Identify which cell holds the provided text, then report its (X, Y) central coordinate. 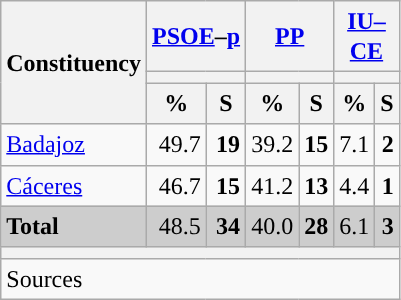
Constituency (74, 62)
48.5 (176, 226)
49.7 (176, 144)
40.0 (272, 226)
Cáceres (74, 186)
2 (387, 144)
3 (387, 226)
Sources (200, 278)
PSOE–p (196, 36)
19 (226, 144)
IU–CE (366, 36)
Badajoz (74, 144)
13 (316, 186)
39.2 (272, 144)
7.1 (354, 144)
34 (226, 226)
28 (316, 226)
4.4 (354, 186)
PP (290, 36)
41.2 (272, 186)
Total (74, 226)
46.7 (176, 186)
1 (387, 186)
6.1 (354, 226)
